Output the (x, y) coordinate of the center of the cell containing the given text.  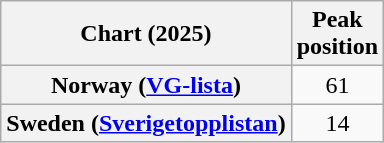
Peakposition (337, 34)
14 (337, 123)
Sweden (Sverigetopplistan) (146, 123)
Chart (2025) (146, 34)
Norway (VG-lista) (146, 85)
61 (337, 85)
